Output the (x, y) coordinate of the center of the cell containing the given text.  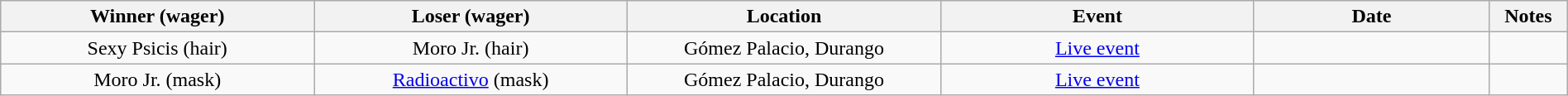
Event (1097, 17)
Moro Jr. (mask) (157, 79)
Date (1371, 17)
Sexy Psicis (hair) (157, 48)
Notes (1528, 17)
Moro Jr. (hair) (471, 48)
Location (784, 17)
Radioactivo (mask) (471, 79)
Winner (wager) (157, 17)
Loser (wager) (471, 17)
